Return [X, Y] of the center of cell containing provided text 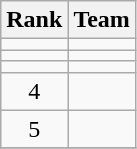
4 [34, 91]
Team [102, 20]
5 [34, 129]
Rank [34, 20]
